Identify which cell holds the provided text, then report its (X, Y) central coordinate. 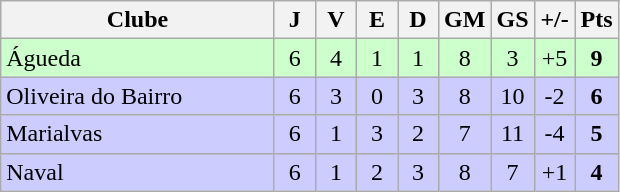
Naval (138, 172)
D (418, 20)
+/- (554, 20)
V (336, 20)
Pts (596, 20)
9 (596, 58)
GS (512, 20)
Clube (138, 20)
GM (465, 20)
-2 (554, 96)
J (294, 20)
11 (512, 134)
Oliveira do Bairro (138, 96)
+1 (554, 172)
E (376, 20)
+5 (554, 58)
Águeda (138, 58)
Marialvas (138, 134)
5 (596, 134)
10 (512, 96)
0 (376, 96)
-4 (554, 134)
